Provide the (X, Y) coordinate of the cell's center where the given text is located.  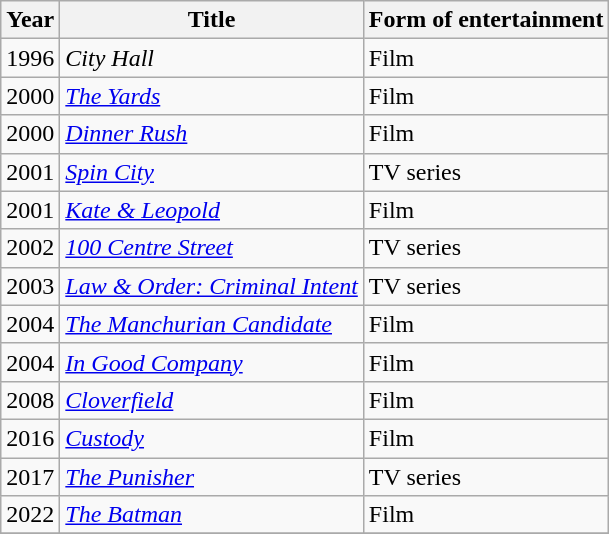
2003 (30, 286)
100 Centre Street (212, 248)
Title (212, 20)
Spin City (212, 172)
Custody (212, 438)
Cloverfield (212, 400)
2017 (30, 477)
1996 (30, 58)
Law & Order: Criminal Intent (212, 286)
The Yards (212, 96)
2002 (30, 248)
The Punisher (212, 477)
The Batman (212, 515)
Dinner Rush (212, 134)
2022 (30, 515)
2016 (30, 438)
City Hall (212, 58)
The Manchurian Candidate (212, 324)
In Good Company (212, 362)
Kate & Leopold (212, 210)
Year (30, 20)
2008 (30, 400)
Form of entertainment (486, 20)
